Identify which cell holds the provided text, then report its [X, Y] central coordinate. 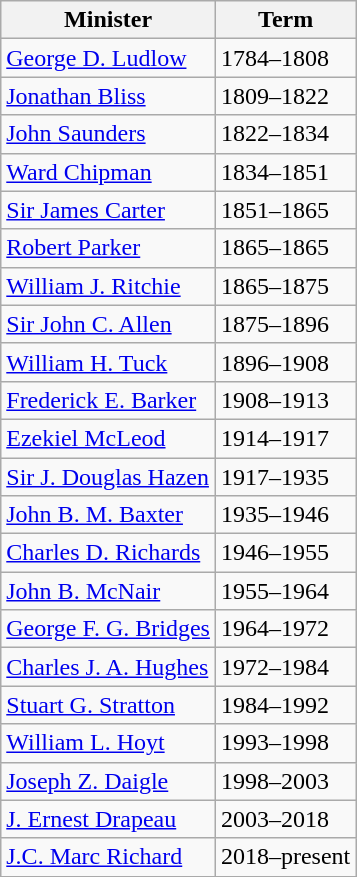
William J. Ritchie [108, 286]
1851–1865 [285, 210]
1865–1875 [285, 286]
Charles D. Richards [108, 553]
1998–2003 [285, 781]
1875–1896 [285, 324]
George D. Ludlow [108, 58]
1917–1935 [285, 477]
John B. M. Baxter [108, 515]
Sir J. Douglas Hazen [108, 477]
Joseph Z. Daigle [108, 781]
William H. Tuck [108, 362]
1865–1865 [285, 248]
Jonathan Bliss [108, 96]
Term [285, 20]
1834–1851 [285, 172]
George F. G. Bridges [108, 629]
1809–1822 [285, 96]
Sir James Carter [108, 210]
Minister [108, 20]
Ezekiel McLeod [108, 438]
Charles J. A. Hughes [108, 667]
1964–1972 [285, 629]
Stuart G. Stratton [108, 705]
Robert Parker [108, 248]
Frederick E. Barker [108, 400]
1993–1998 [285, 743]
1955–1964 [285, 591]
John B. McNair [108, 591]
J. Ernest Drapeau [108, 819]
2003–2018 [285, 819]
1972–1984 [285, 667]
J.C. Marc Richard [108, 857]
1908–1913 [285, 400]
Ward Chipman [108, 172]
1946–1955 [285, 553]
2018–present [285, 857]
John Saunders [108, 134]
1784–1808 [285, 58]
1896–1908 [285, 362]
1822–1834 [285, 134]
1914–1917 [285, 438]
1935–1946 [285, 515]
Sir John C. Allen [108, 324]
1984–1992 [285, 705]
William L. Hoyt [108, 743]
